Extract the [X, Y] coordinate from the center of the cell holding the provided text.  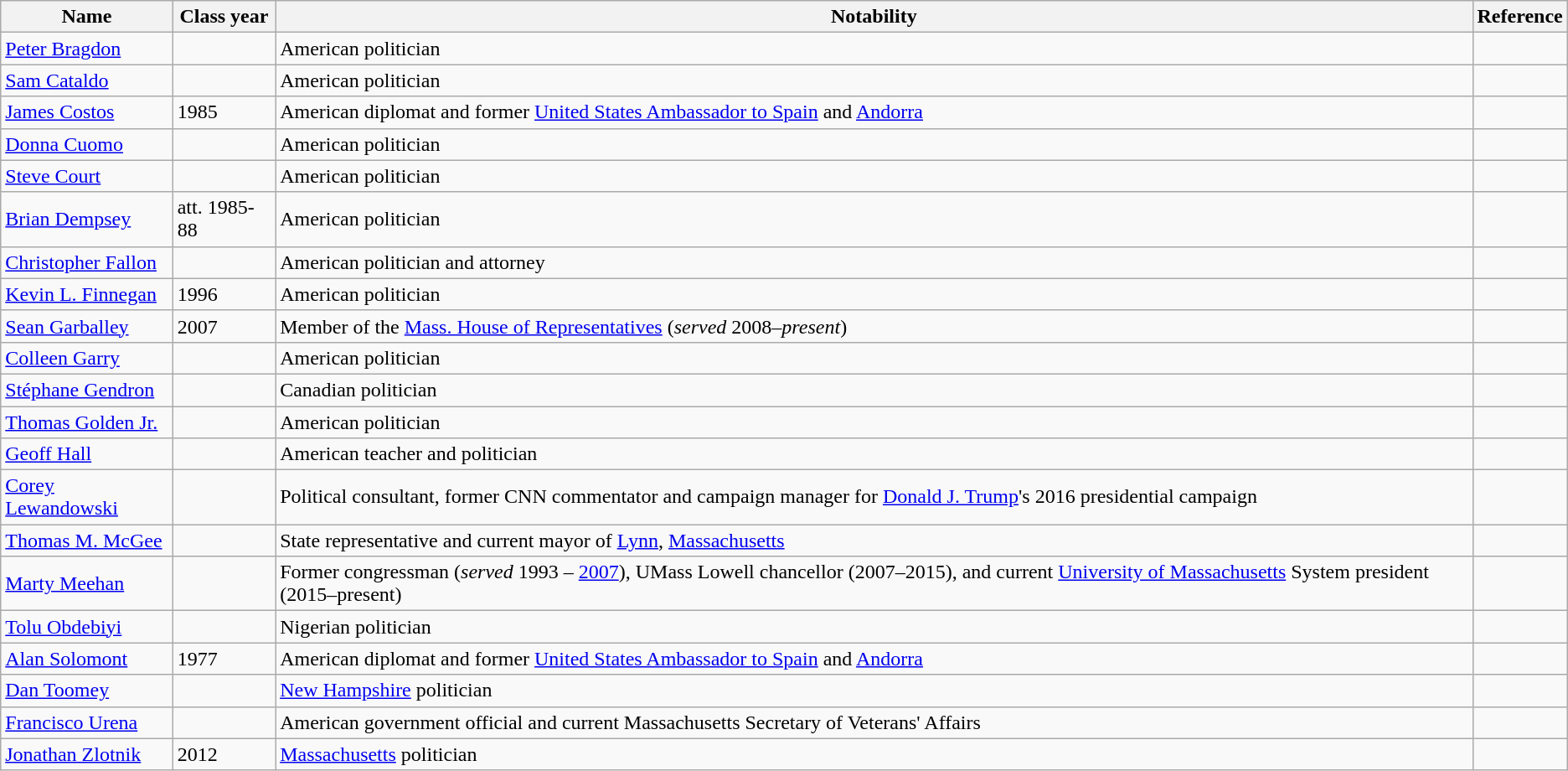
Stéphane Gendron [87, 390]
Thomas M. McGee [87, 541]
Geoff Hall [87, 454]
American government official and current Massachusetts Secretary of Veterans' Affairs [874, 722]
2007 [224, 326]
1985 [224, 112]
Francisco Urena [87, 722]
Nigerian politician [874, 627]
American politician and attorney [874, 262]
Colleen Garry [87, 358]
Alan Solomont [87, 659]
Tolu Obdebiyi [87, 627]
Corey Lewandowski [87, 498]
Kevin L. Finnegan [87, 294]
Member of the Mass. House of Representatives (served 2008–present) [874, 326]
Thomas Golden Jr. [87, 422]
Name [87, 17]
Peter Bragdon [87, 49]
State representative and current mayor of Lynn, Massachusetts [874, 541]
1996 [224, 294]
Reference [1519, 17]
Massachusetts politician [874, 754]
Sam Cataldo [87, 80]
Jonathan Zlotnik [87, 754]
Dan Toomey [87, 691]
American teacher and politician [874, 454]
Canadian politician [874, 390]
Marty Meehan [87, 583]
att. 1985-88 [224, 220]
Notability [874, 17]
Christopher Fallon [87, 262]
Brian Dempsey [87, 220]
Political consultant, former CNN commentator and campaign manager for Donald J. Trump's 2016 presidential campaign [874, 498]
Sean Garballey [87, 326]
Former congressman (served 1993 – 2007), UMass Lowell chancellor (2007–2015), and current University of Massachusetts System president (2015–present) [874, 583]
2012 [224, 754]
New Hampshire politician [874, 691]
James Costos [87, 112]
Donna Cuomo [87, 144]
Steve Court [87, 176]
Class year [224, 17]
1977 [224, 659]
